Return the [x, y] coordinate for the center point of the cell that contains the specified text.  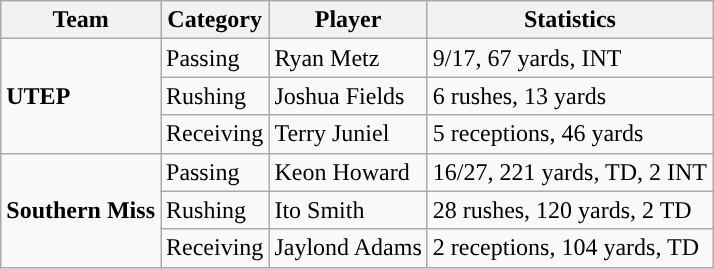
Ito Smith [348, 210]
Statistics [570, 20]
Category [214, 20]
16/27, 221 yards, TD, 2 INT [570, 172]
5 receptions, 46 yards [570, 134]
9/17, 67 yards, INT [570, 58]
UTEP [81, 96]
Player [348, 20]
Keon Howard [348, 172]
Team [81, 20]
6 rushes, 13 yards [570, 96]
Terry Juniel [348, 134]
Joshua Fields [348, 96]
28 rushes, 120 yards, 2 TD [570, 210]
2 receptions, 104 yards, TD [570, 248]
Jaylond Adams [348, 248]
Ryan Metz [348, 58]
Southern Miss [81, 210]
